Provide the [x, y] coordinate of the cell's center where the given text is located.  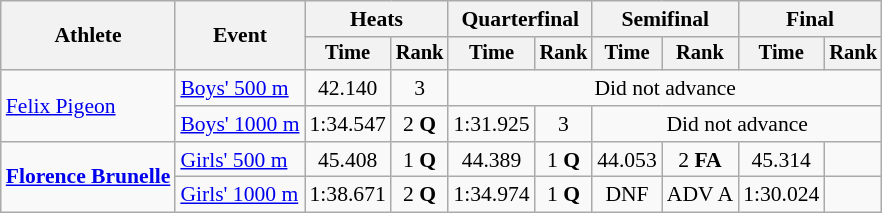
Boys' 500 m [240, 88]
DNF [626, 195]
Final [810, 19]
45.408 [347, 160]
Felix Pigeon [88, 106]
Athlete [88, 36]
ADV A [700, 195]
Quarterfinal [520, 19]
Girls' 1000 m [240, 195]
Heats [376, 19]
Event [240, 36]
1:38.671 [347, 195]
Girls' 500 m [240, 160]
1:31.925 [491, 124]
Boys' 1000 m [240, 124]
44.389 [491, 160]
Florence Brunelle [88, 178]
1:30.024 [781, 195]
1:34.547 [347, 124]
44.053 [626, 160]
42.140 [347, 88]
1:34.974 [491, 195]
2 FA [700, 160]
45.314 [781, 160]
Semifinal [665, 19]
